Provide the (x, y) coordinate of the cell's center where the given text is located.  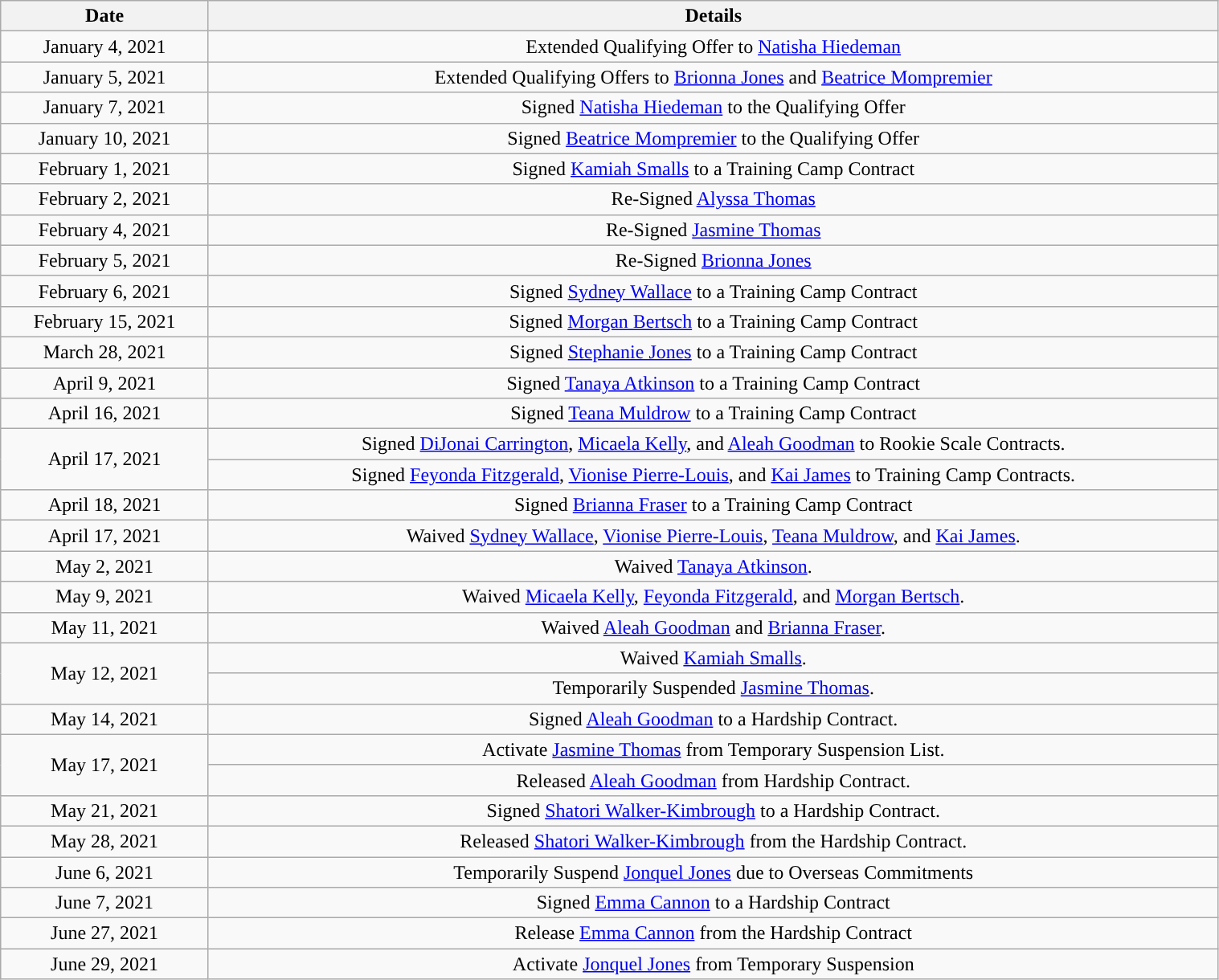
Waived Micaela Kelly, Feyonda Fitzgerald, and Morgan Bertsch. (714, 597)
Signed Morgan Bertsch to a Training Camp Contract (714, 321)
May 14, 2021 (104, 719)
May 28, 2021 (104, 841)
Activate Jasmine Thomas from Temporary Suspension List. (714, 749)
Released Aleah Goodman from Hardship Contract. (714, 780)
Waived Aleah Goodman and Brianna Fraser. (714, 627)
Signed Stephanie Jones to a Training Camp Contract (714, 352)
Waived Sydney Wallace, Vionise Pierre-Louis, Teana Muldrow, and Kai James. (714, 536)
April 18, 2021 (104, 505)
Signed Natisha Hiedeman to the Qualifying Offer (714, 108)
Signed Feyonda Fitzgerald, Vionise Pierre-Louis, and Kai James to Training Camp Contracts. (714, 475)
February 4, 2021 (104, 230)
Activate Jonquel Jones from Temporary Suspension (714, 964)
Re-Signed Jasmine Thomas (714, 230)
April 16, 2021 (104, 414)
June 7, 2021 (104, 903)
Signed Teana Muldrow to a Training Camp Contract (714, 414)
Temporarily Suspend Jonquel Jones due to Overseas Commitments (714, 872)
March 28, 2021 (104, 352)
February 2, 2021 (104, 199)
February 5, 2021 (104, 260)
February 6, 2021 (104, 291)
April 9, 2021 (104, 383)
January 10, 2021 (104, 138)
June 27, 2021 (104, 933)
Signed DiJonai Carrington, Micaela Kelly, and Aleah Goodman to Rookie Scale Contracts. (714, 444)
June 6, 2021 (104, 872)
May 11, 2021 (104, 627)
Release Emma Cannon from the Hardship Contract (714, 933)
Signed Kamiah Smalls to a Training Camp Contract (714, 169)
Signed Aleah Goodman to a Hardship Contract. (714, 719)
February 15, 2021 (104, 321)
Released Shatori Walker-Kimbrough from the Hardship Contract. (714, 841)
Signed Beatrice Mompremier to the Qualifying Offer (714, 138)
Re-Signed Brionna Jones (714, 260)
February 1, 2021 (104, 169)
May 2, 2021 (104, 566)
May 17, 2021 (104, 765)
Signed Sydney Wallace to a Training Camp Contract (714, 291)
Re-Signed Alyssa Thomas (714, 199)
Details (714, 16)
May 21, 2021 (104, 811)
Signed Emma Cannon to a Hardship Contract (714, 903)
Waived Tanaya Atkinson. (714, 566)
January 7, 2021 (104, 108)
Temporarily Suspended Jasmine Thomas. (714, 688)
Signed Tanaya Atkinson to a Training Camp Contract (714, 383)
Signed Shatori Walker-Kimbrough to a Hardship Contract. (714, 811)
Signed Brianna Fraser to a Training Camp Contract (714, 505)
Extended Qualifying Offers to Brionna Jones and Beatrice Mompremier (714, 77)
January 5, 2021 (104, 77)
Waived Kamiah Smalls. (714, 658)
January 4, 2021 (104, 47)
June 29, 2021 (104, 964)
May 12, 2021 (104, 673)
Extended Qualifying Offer to Natisha Hiedeman (714, 47)
Date (104, 16)
May 9, 2021 (104, 597)
